Detect which cell encompasses the target text, then output its (X, Y) center coordinate. 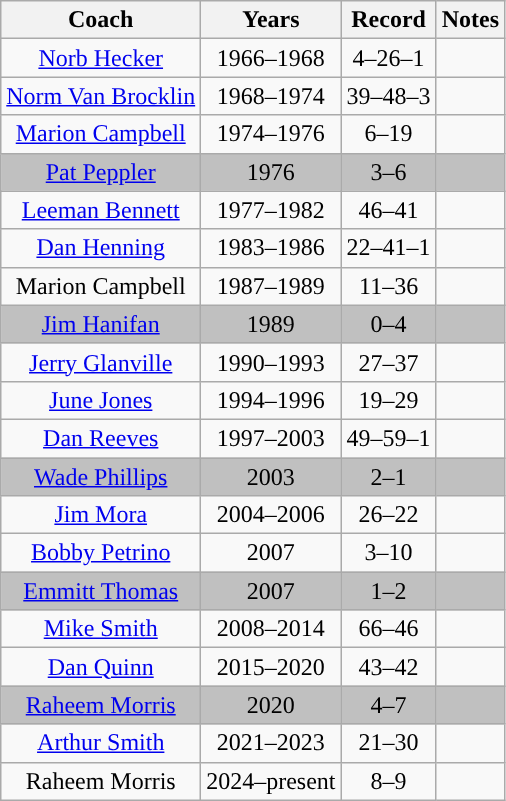
8–9 (388, 781)
22–41–1 (388, 248)
21–30 (388, 743)
Coach (101, 20)
0–4 (388, 324)
46–41 (388, 210)
Mike Smith (101, 629)
11–36 (388, 286)
3–10 (388, 553)
1966–1968 (271, 58)
Dan Reeves (101, 438)
Norm Van Brocklin (101, 96)
19–29 (388, 400)
2004–2006 (271, 515)
Years (271, 20)
1976 (271, 172)
66–46 (388, 629)
Jim Mora (101, 515)
1968–1974 (271, 96)
1977–1982 (271, 210)
Dan Quinn (101, 667)
Emmitt Thomas (101, 591)
Jim Hanifan (101, 324)
1987–1989 (271, 286)
Jerry Glanville (101, 362)
4–7 (388, 705)
1997–2003 (271, 438)
26–22 (388, 515)
Dan Henning (101, 248)
Wade Phillips (101, 477)
2008–2014 (271, 629)
Pat Peppler (101, 172)
Arthur Smith (101, 743)
6–19 (388, 134)
1–2 (388, 591)
2–1 (388, 477)
39–48–3 (388, 96)
June Jones (101, 400)
Norb Hecker (101, 58)
3–6 (388, 172)
27–37 (388, 362)
Leeman Bennett (101, 210)
1983–1986 (271, 248)
1989 (271, 324)
2020 (271, 705)
49–59–1 (388, 438)
2003 (271, 477)
Notes (470, 20)
4–26–1 (388, 58)
2021–2023 (271, 743)
1990–1993 (271, 362)
Record (388, 20)
2015–2020 (271, 667)
43–42 (388, 667)
2024–present (271, 781)
1974–1976 (271, 134)
Bobby Petrino (101, 553)
1994–1996 (271, 400)
